For the text-containing cell, return its midpoint in (x, y) coordinate format. 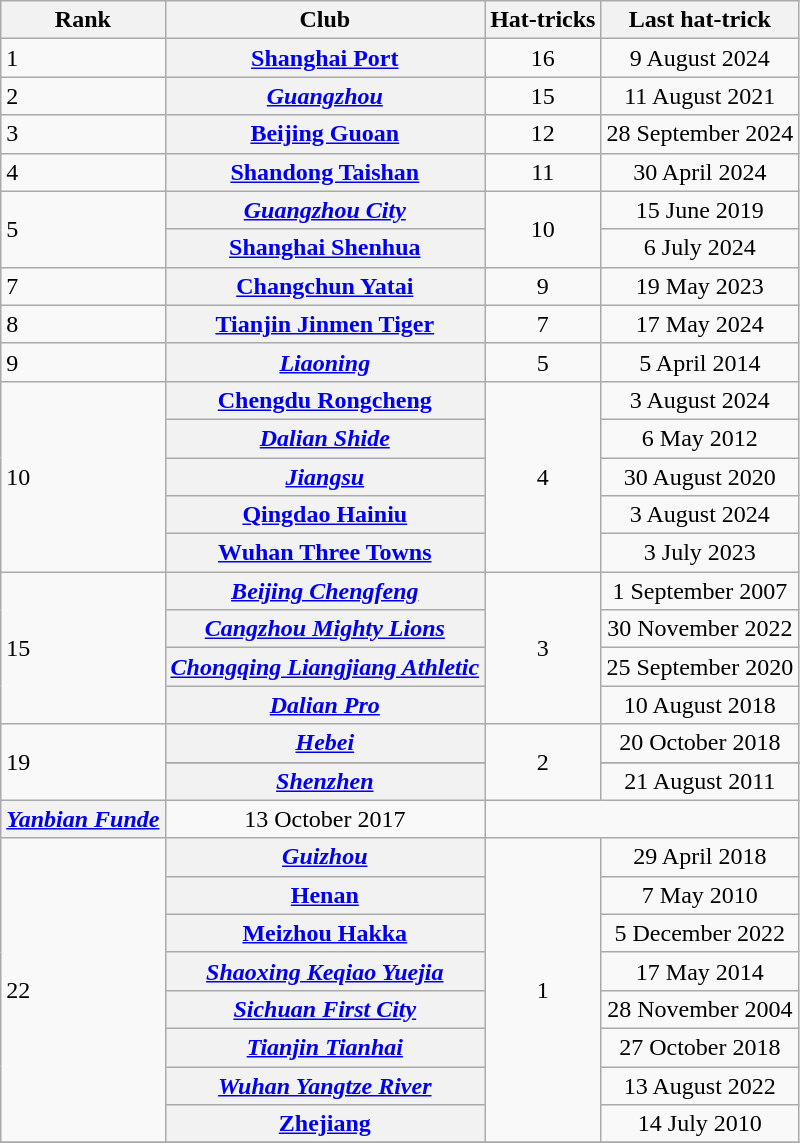
Shanghai Port (325, 58)
11 August 2021 (700, 96)
16 (543, 58)
1 September 2007 (700, 591)
Guangzhou City (325, 210)
17 May 2014 (700, 971)
Zhejiang (325, 1124)
30 August 2020 (700, 477)
Dalian Shide (325, 438)
30 April 2024 (700, 172)
12 (543, 134)
Chengdu Rongcheng (325, 400)
11 (543, 172)
Tianjin Tianhai (325, 1047)
Club (325, 20)
Wuhan Three Towns (325, 553)
Shenzhen (325, 781)
Hat-tricks (543, 20)
Meizhou Hakka (325, 933)
Beijing Chengfeng (325, 591)
19 (83, 762)
14 July 2010 (700, 1124)
28 November 2004 (700, 1009)
30 November 2022 (700, 629)
Shanghai Shenhua (325, 248)
22 (83, 990)
Rank (83, 20)
Shaoxing Keqiao Yuejia (325, 971)
Qingdao Hainiu (325, 515)
27 October 2018 (700, 1047)
5 December 2022 (700, 933)
Wuhan Yangtze River (325, 1085)
Hebei (325, 743)
Liaoning (325, 362)
13 August 2022 (700, 1085)
Guizhou (325, 857)
Last hat-trick (700, 20)
Yanbian Funde (83, 819)
Guangzhou (325, 96)
10 August 2018 (700, 705)
15 June 2019 (700, 210)
21 August 2011 (700, 781)
Jiangsu (325, 477)
9 August 2024 (700, 58)
6 May 2012 (700, 438)
3 July 2023 (700, 553)
6 July 2024 (700, 248)
Beijing Guoan (325, 134)
8 (83, 324)
Changchun Yatai (325, 286)
19 May 2023 (700, 286)
Henan (325, 895)
Tianjin Jinmen Tiger (325, 324)
13 October 2017 (325, 819)
28 September 2024 (700, 134)
20 October 2018 (700, 743)
Shandong Taishan (325, 172)
Chongqing Liangjiang Athletic (325, 667)
29 April 2018 (700, 857)
7 May 2010 (700, 895)
17 May 2024 (700, 324)
25 September 2020 (700, 667)
Dalian Pro (325, 705)
Sichuan First City (325, 1009)
Cangzhou Mighty Lions (325, 629)
5 April 2014 (700, 362)
